Identify which cell holds the provided text, then report its (x, y) central coordinate. 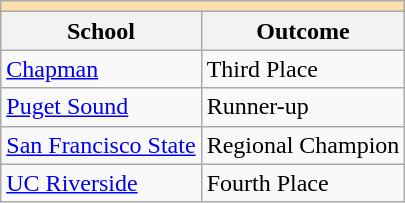
Chapman (101, 69)
Third Place (303, 69)
Fourth Place (303, 183)
School (101, 31)
Regional Champion (303, 145)
Puget Sound (101, 107)
UC Riverside (101, 183)
San Francisco State (101, 145)
Outcome (303, 31)
Runner-up (303, 107)
